Capture the cell that displays the provided text and extract its (x, y) central coordinate. 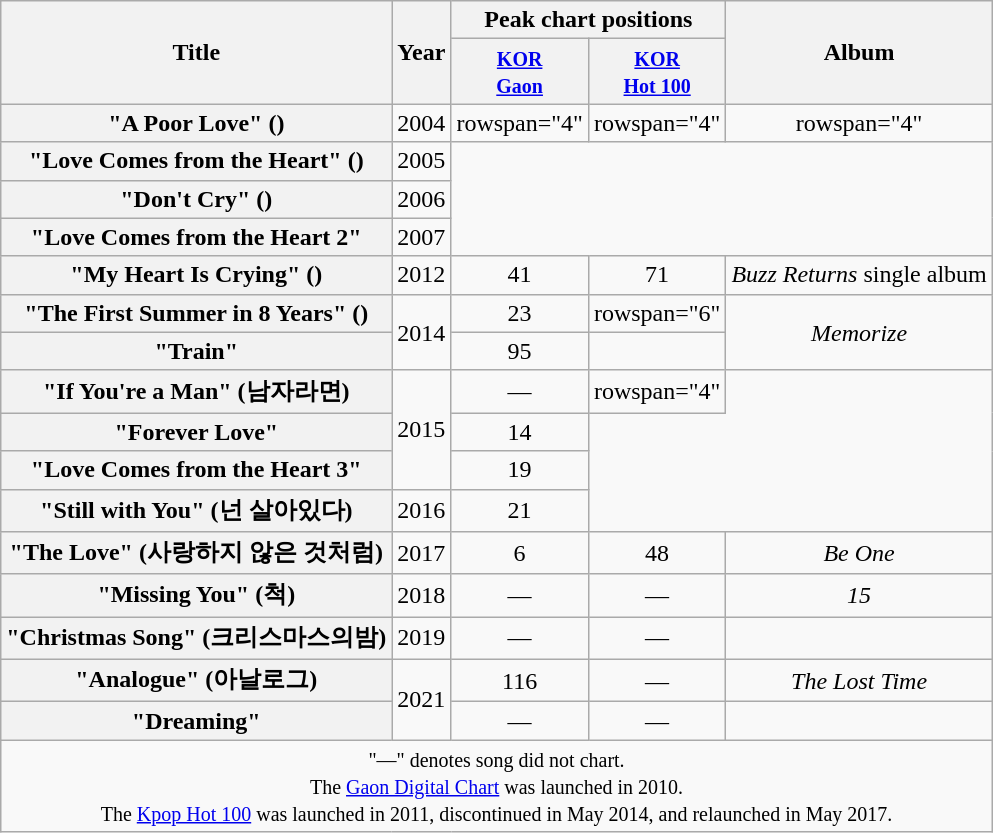
15 (859, 596)
"Missing You" (척) (196, 596)
Be One (859, 554)
2018 (422, 596)
"The Love" (사랑하지 않은 것처럼) (196, 554)
"Love Comes from the Heart" () (196, 161)
The Lost Time (859, 680)
"Analogue" (아날로그) (196, 680)
"Christmas Song" (크리스마스의밤) (196, 638)
Year (422, 52)
2007 (422, 237)
"Train" (196, 351)
Memorize (859, 332)
Title (196, 52)
6 (520, 554)
Buzz Returns single album (859, 275)
2016 (422, 510)
48 (657, 554)
2014 (422, 332)
KORGaon (520, 72)
2017 (422, 554)
"My Heart Is Crying" () (196, 275)
"Love Comes from the Heart 2" (196, 237)
2012 (422, 275)
2006 (422, 199)
2015 (422, 430)
"Forever Love" (196, 432)
"Dreaming" (196, 721)
41 (520, 275)
"Love Comes from the Heart 3" (196, 470)
rowspan="6" (657, 313)
21 (520, 510)
KORHot 100 (657, 72)
"If You're a Man" (남자라면) (196, 392)
95 (520, 351)
2021 (422, 700)
"The First Summer in 8 Years" () (196, 313)
2004 (422, 123)
71 (657, 275)
23 (520, 313)
"Still with You" (넌 살아있다) (196, 510)
"A Poor Love" () (196, 123)
2019 (422, 638)
Peak chart positions (588, 20)
19 (520, 470)
14 (520, 432)
2005 (422, 161)
Album (859, 52)
"Don't Cry" () (196, 199)
116 (520, 680)
